Locate the cell with the specified text and output its (x, y) center coordinate. 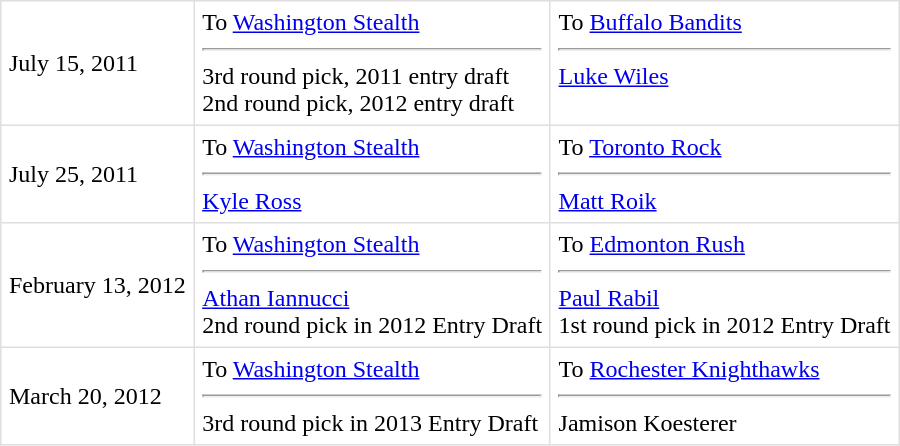
To Toronto Rock Matt Roik (724, 174)
July 15, 2011 (98, 63)
February 13, 2012 (98, 285)
To Edmonton Rush Paul Rabil1st round pick in 2012 Entry Draft (724, 285)
To Rochester Knighthawks Jamison Koesterer (724, 396)
To Washington Stealth Kyle Ross (372, 174)
To Buffalo BanditsLuke Wiles (724, 63)
March 20, 2012 (98, 396)
To Washington Stealth Athan Iannucci2nd round pick in 2012 Entry Draft (372, 285)
To Washington Stealth3rd round pick, 2011 entry draft2nd round pick, 2012 entry draft (372, 63)
July 25, 2011 (98, 174)
To Washington Stealth 3rd round pick in 2013 Entry Draft (372, 396)
